Provide the (X, Y) coordinate of the cell's center where the given text is located.  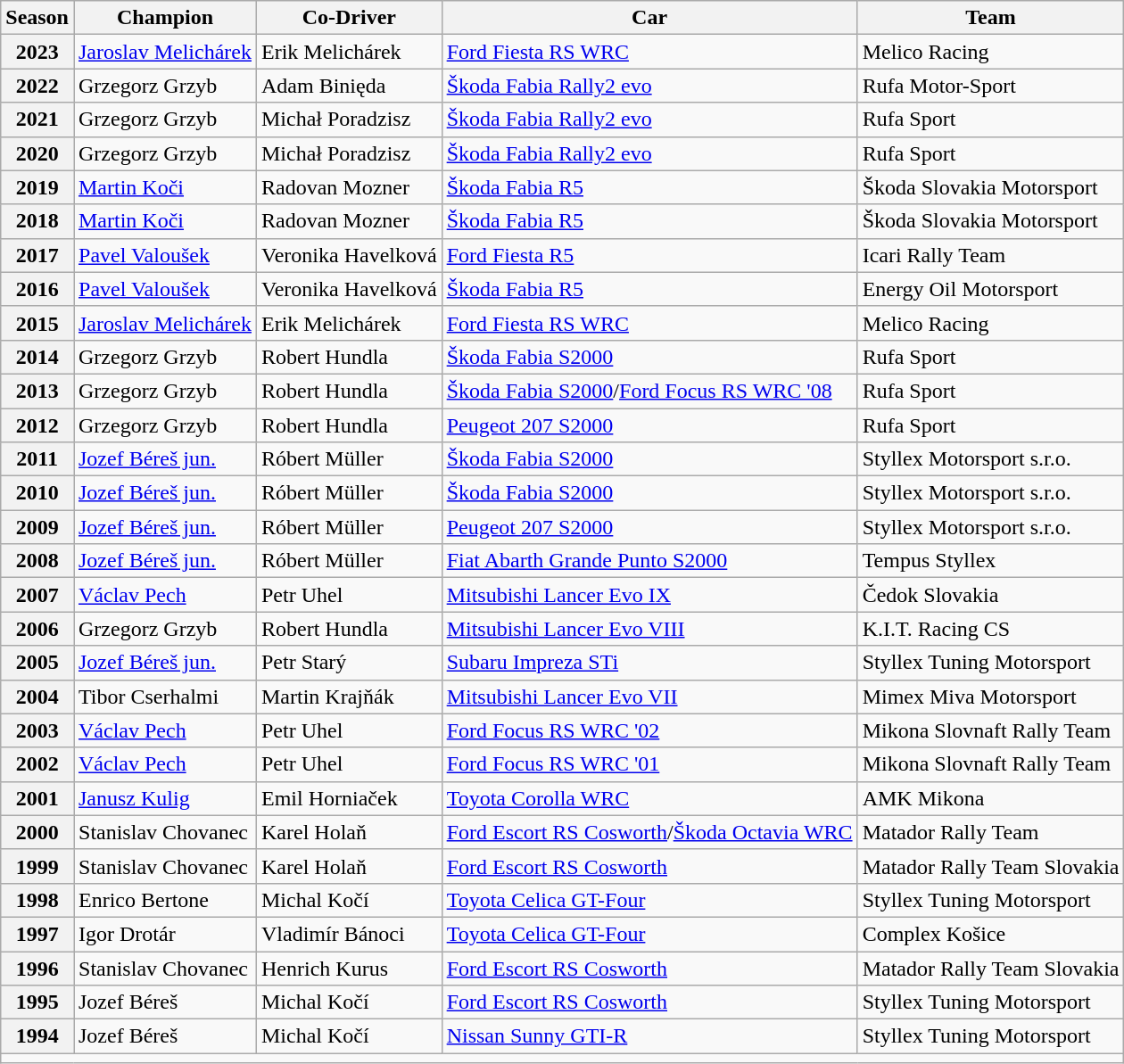
Rufa Motor-Sport (990, 86)
Mitsubishi Lancer Evo VII (649, 697)
1995 (37, 1002)
2010 (37, 493)
Igor Drotár (164, 934)
2018 (37, 221)
1997 (37, 934)
Car (649, 18)
Mitsubishi Lancer Evo IX (649, 595)
2015 (37, 323)
2008 (37, 561)
Čedok Slovakia (990, 595)
2009 (37, 527)
2005 (37, 663)
Icari Rally Team (990, 255)
Subaru Impreza STi (649, 663)
2012 (37, 425)
Petr Starý (349, 663)
Ford Focus RS WRC '01 (649, 764)
2014 (37, 357)
2016 (37, 289)
2023 (37, 52)
1998 (37, 900)
AMK Mikona (990, 798)
2021 (37, 120)
Škoda Fabia S2000/Ford Focus RS WRC '08 (649, 391)
2011 (37, 459)
Ford Focus RS WRC '02 (649, 730)
Tibor Cserhalmi (164, 697)
Mitsubishi Lancer Evo VIII (649, 629)
Mimex Miva Motorsport (990, 697)
Enrico Bertone (164, 900)
Emil Horniaček (349, 798)
Vladimír Bánoci (349, 934)
1996 (37, 968)
2006 (37, 629)
K.I.T. Racing CS (990, 629)
Ford Escort RS Cosworth/Škoda Octavia WRC (649, 832)
Janusz Kulig (164, 798)
Nissan Sunny GTI-R (649, 1036)
Adam Binięda (349, 86)
Tempus Styllex (990, 561)
1999 (37, 866)
2017 (37, 255)
Toyota Corolla WRC (649, 798)
2001 (37, 798)
2007 (37, 595)
Energy Oil Motorsport (990, 289)
Matador Rally Team (990, 832)
2004 (37, 697)
Season (37, 18)
Fiat Abarth Grande Punto S2000 (649, 561)
1994 (37, 1036)
Co-Driver (349, 18)
2013 (37, 391)
2002 (37, 764)
Champion (164, 18)
2020 (37, 153)
2000 (37, 832)
2003 (37, 730)
Martin Krajňák (349, 697)
2022 (37, 86)
2019 (37, 187)
Team (990, 18)
Ford Fiesta R5 (649, 255)
Henrich Kurus (349, 968)
Complex Košice (990, 934)
